Search for the cell housing the specified text and yield its (x, y) center coordinate. 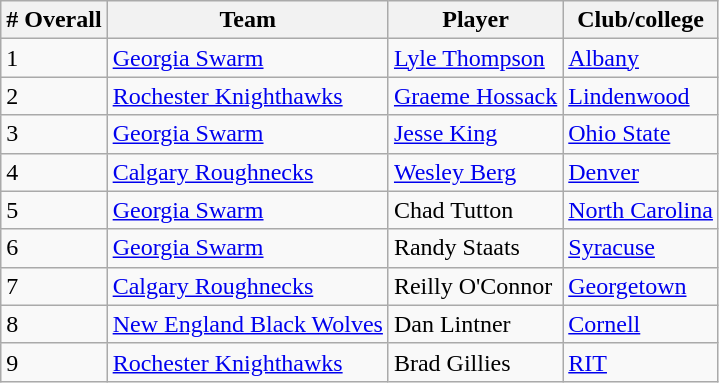
Jesse King (475, 134)
2 (54, 96)
7 (54, 286)
Georgetown (641, 286)
Wesley Berg (475, 172)
5 (54, 210)
6 (54, 248)
Team (248, 20)
Player (475, 20)
Reilly O'Connor (475, 286)
8 (54, 324)
Lindenwood (641, 96)
Randy Staats (475, 248)
Ohio State (641, 134)
Club/college (641, 20)
RIT (641, 362)
Brad Gillies (475, 362)
Denver (641, 172)
Dan Lintner (475, 324)
4 (54, 172)
Syracuse (641, 248)
New England Black Wolves (248, 324)
3 (54, 134)
Albany (641, 58)
Graeme Hossack (475, 96)
Lyle Thompson (475, 58)
# Overall (54, 20)
North Carolina (641, 210)
1 (54, 58)
Chad Tutton (475, 210)
Cornell (641, 324)
9 (54, 362)
